Identify which cell holds the provided text, then report its [x, y] central coordinate. 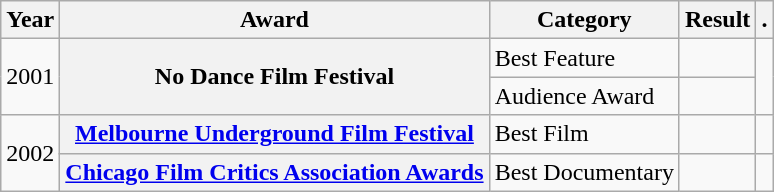
Audience Award [584, 96]
Award [274, 20]
Best Feature [584, 58]
No Dance Film Festival [274, 77]
Chicago Film Critics Association Awards [274, 172]
Melbourne Underground Film Festival [274, 134]
2001 [30, 77]
. [764, 20]
Category [584, 20]
Best Documentary [584, 172]
2002 [30, 153]
Result [717, 20]
Year [30, 20]
Best Film [584, 134]
